For the text-containing cell, return its midpoint in [X, Y] coordinate format. 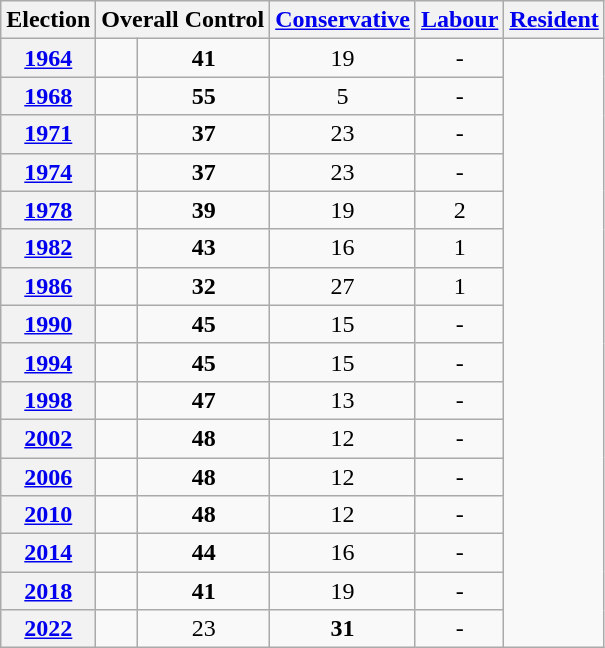
31 [343, 629]
55 [204, 96]
44 [204, 553]
32 [204, 286]
1968 [48, 96]
1990 [48, 324]
1964 [48, 58]
1978 [48, 210]
1982 [48, 248]
Election [48, 20]
5 [343, 96]
1971 [48, 134]
2014 [48, 553]
47 [204, 400]
2002 [48, 438]
2006 [48, 477]
1998 [48, 400]
1994 [48, 362]
39 [204, 210]
13 [343, 400]
2022 [48, 629]
2010 [48, 515]
1986 [48, 286]
2018 [48, 591]
Resident [554, 20]
2 [459, 210]
Conservative [343, 20]
1974 [48, 172]
Labour [459, 20]
Overall Control [183, 20]
27 [343, 286]
43 [204, 248]
